Identify which cell holds the provided text, then report its (x, y) central coordinate. 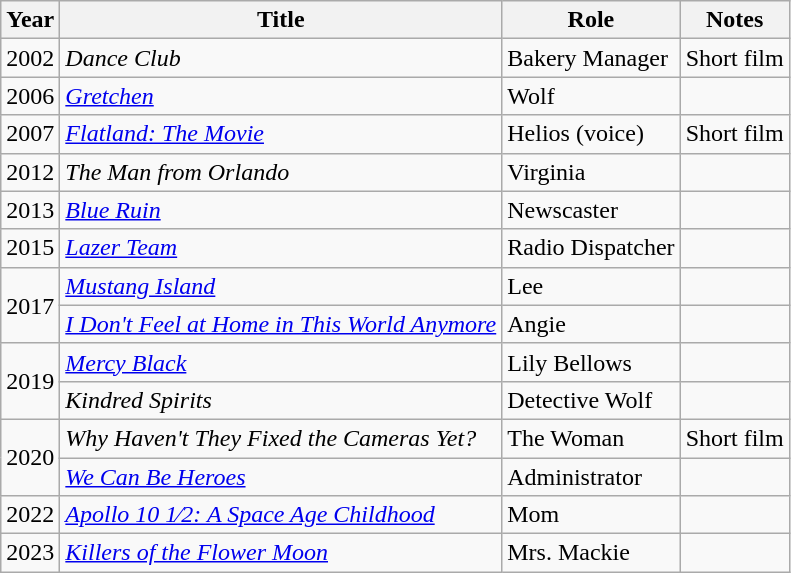
Flatland: The Movie (281, 134)
2015 (30, 248)
Virginia (591, 172)
Killers of the Flower Moon (281, 553)
Detective Wolf (591, 400)
Lee (591, 286)
2022 (30, 515)
Mustang Island (281, 286)
Mercy Black (281, 362)
Kindred Spirits (281, 400)
I Don't Feel at Home in This World Anymore (281, 324)
Bakery Manager (591, 58)
Lily Bellows (591, 362)
Radio Dispatcher (591, 248)
Title (281, 20)
2006 (30, 96)
2012 (30, 172)
Mom (591, 515)
2020 (30, 457)
2002 (30, 58)
2013 (30, 210)
The Woman (591, 438)
Why Haven't They Fixed the Cameras Yet? (281, 438)
2007 (30, 134)
2017 (30, 305)
Wolf (591, 96)
Administrator (591, 477)
Angie (591, 324)
Role (591, 20)
Dance Club (281, 58)
Notes (734, 20)
2023 (30, 553)
Gretchen (281, 96)
Mrs. Mackie (591, 553)
Helios (voice) (591, 134)
Newscaster (591, 210)
We Can Be Heroes (281, 477)
Year (30, 20)
Blue Ruin (281, 210)
Apollo 10 1⁄2: A Space Age Childhood (281, 515)
The Man from Orlando (281, 172)
2019 (30, 381)
Lazer Team (281, 248)
